Detect which cell encompasses the target text, then output its [x, y] center coordinate. 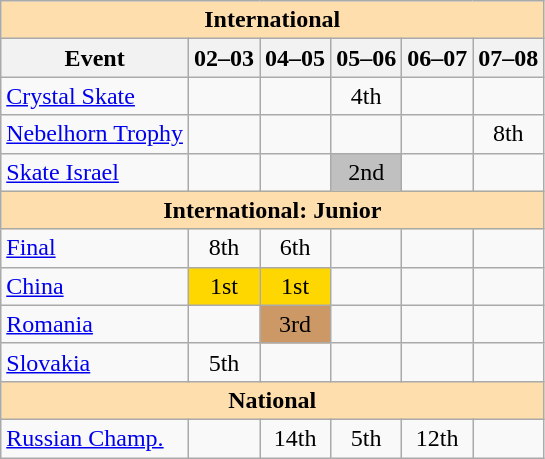
International [272, 20]
04–05 [296, 58]
3rd [296, 324]
02–03 [224, 58]
National [272, 400]
China [95, 286]
2nd [366, 172]
Event [95, 58]
International: Junior [272, 210]
4th [366, 96]
05–06 [366, 58]
07–08 [508, 58]
Final [95, 248]
Russian Champ. [95, 438]
Romania [95, 324]
Nebelhorn Trophy [95, 134]
6th [296, 248]
14th [296, 438]
Slovakia [95, 362]
Crystal Skate [95, 96]
12th [438, 438]
Skate Israel [95, 172]
06–07 [438, 58]
